Find where the given text appears and provide that cell's center as (X, Y) coordinate. 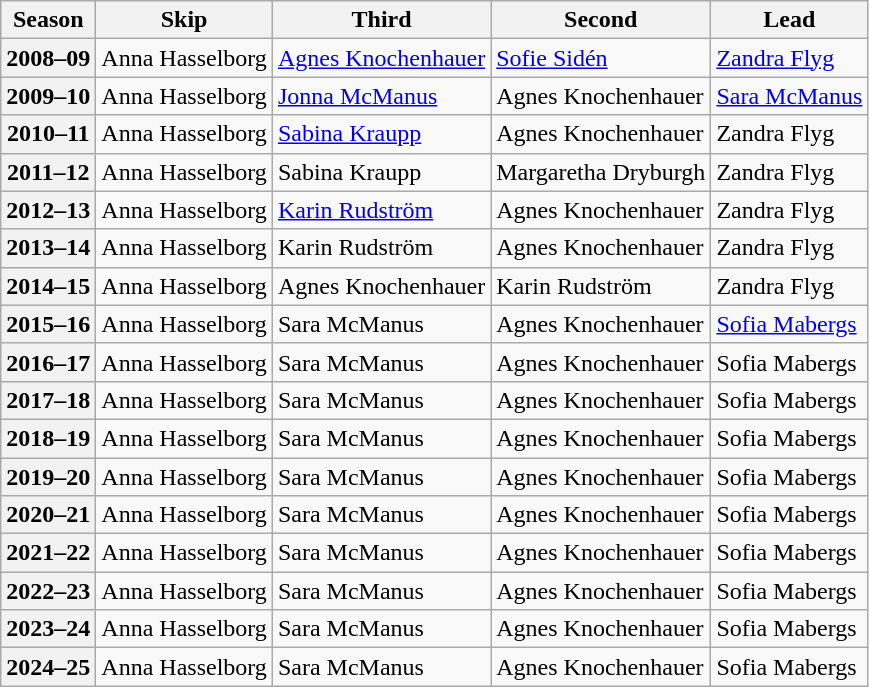
Sofie Sidén (601, 58)
2016–17 (48, 362)
Third (381, 20)
2013–14 (48, 248)
2017–18 (48, 400)
Second (601, 20)
Margaretha Dryburgh (601, 172)
2015–16 (48, 324)
2008–09 (48, 58)
2023–24 (48, 629)
Lead (790, 20)
Skip (184, 20)
2021–22 (48, 553)
2024–25 (48, 667)
2011–12 (48, 172)
2018–19 (48, 438)
2012–13 (48, 210)
2022–23 (48, 591)
2009–10 (48, 96)
2020–21 (48, 515)
2014–15 (48, 286)
Jonna McManus (381, 96)
Season (48, 20)
2019–20 (48, 477)
2010–11 (48, 134)
